Search for the cell housing the specified text and yield its (X, Y) center coordinate. 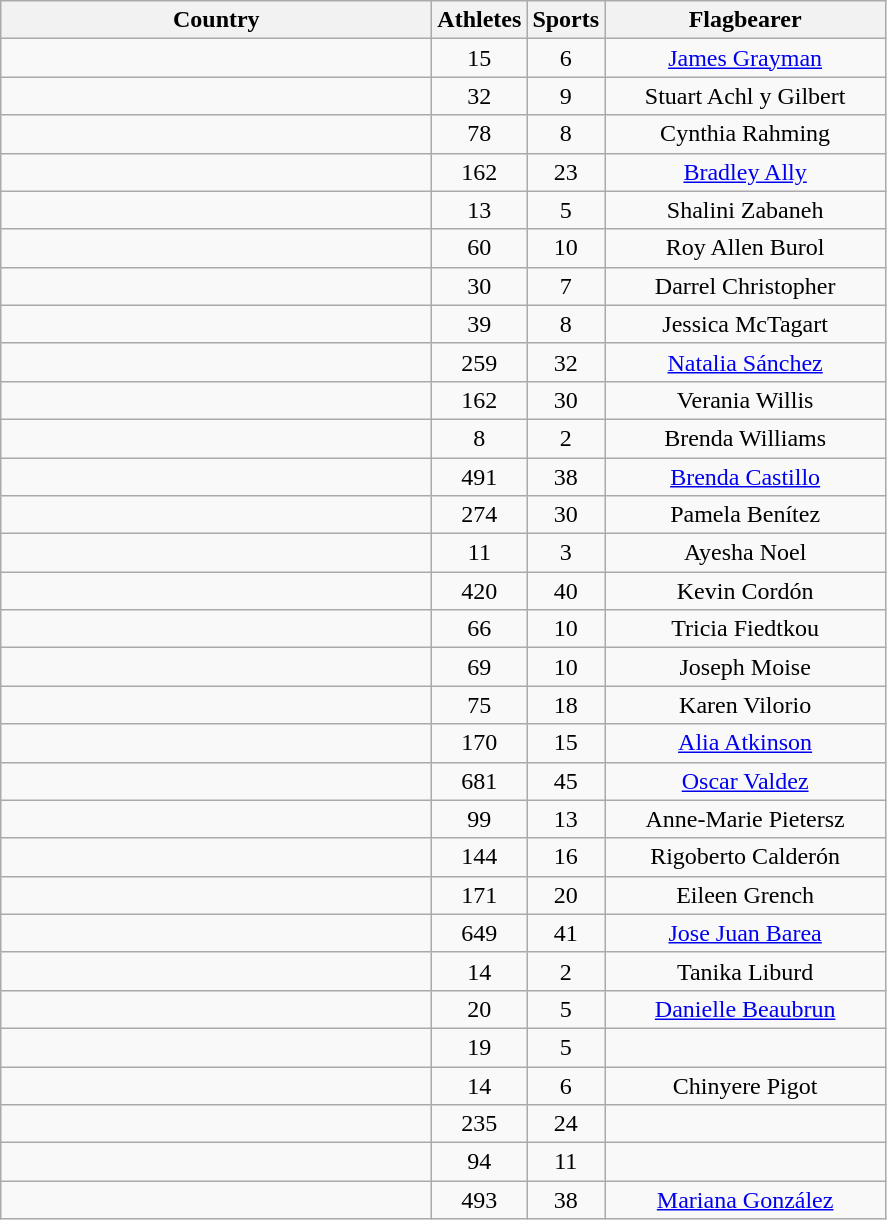
69 (480, 667)
Alia Atkinson (746, 743)
Danielle Beaubrun (746, 1009)
75 (480, 705)
18 (566, 705)
170 (480, 743)
66 (480, 629)
19 (480, 1047)
493 (480, 1200)
Jose Juan Barea (746, 933)
23 (566, 172)
James Grayman (746, 58)
99 (480, 819)
3 (566, 553)
Tanika Liburd (746, 971)
Eileen Grench (746, 895)
420 (480, 591)
94 (480, 1162)
7 (566, 286)
Cynthia Rahming (746, 134)
40 (566, 591)
9 (566, 96)
Tricia Fiedtkou (746, 629)
Stuart Achl y Gilbert (746, 96)
Darrel Christopher (746, 286)
Brenda Williams (746, 438)
Sports (566, 20)
Chinyere Pigot (746, 1085)
39 (480, 324)
60 (480, 248)
Flagbearer (746, 20)
Rigoberto Calderón (746, 857)
171 (480, 895)
681 (480, 781)
649 (480, 933)
Ayesha Noel (746, 553)
24 (566, 1124)
Verania Willis (746, 400)
491 (480, 477)
Jessica McTagart (746, 324)
144 (480, 857)
Bradley Ally (746, 172)
Pamela Benítez (746, 515)
45 (566, 781)
Karen Vilorio (746, 705)
Brenda Castillo (746, 477)
78 (480, 134)
Kevin Cordón (746, 591)
235 (480, 1124)
Shalini Zabaneh (746, 210)
Mariana González (746, 1200)
16 (566, 857)
Anne-Marie Pietersz (746, 819)
Oscar Valdez (746, 781)
Natalia Sánchez (746, 362)
Country (216, 20)
259 (480, 362)
Athletes (480, 20)
41 (566, 933)
Roy Allen Burol (746, 248)
Joseph Moise (746, 667)
274 (480, 515)
